Return [X, Y] of the center of cell containing provided text 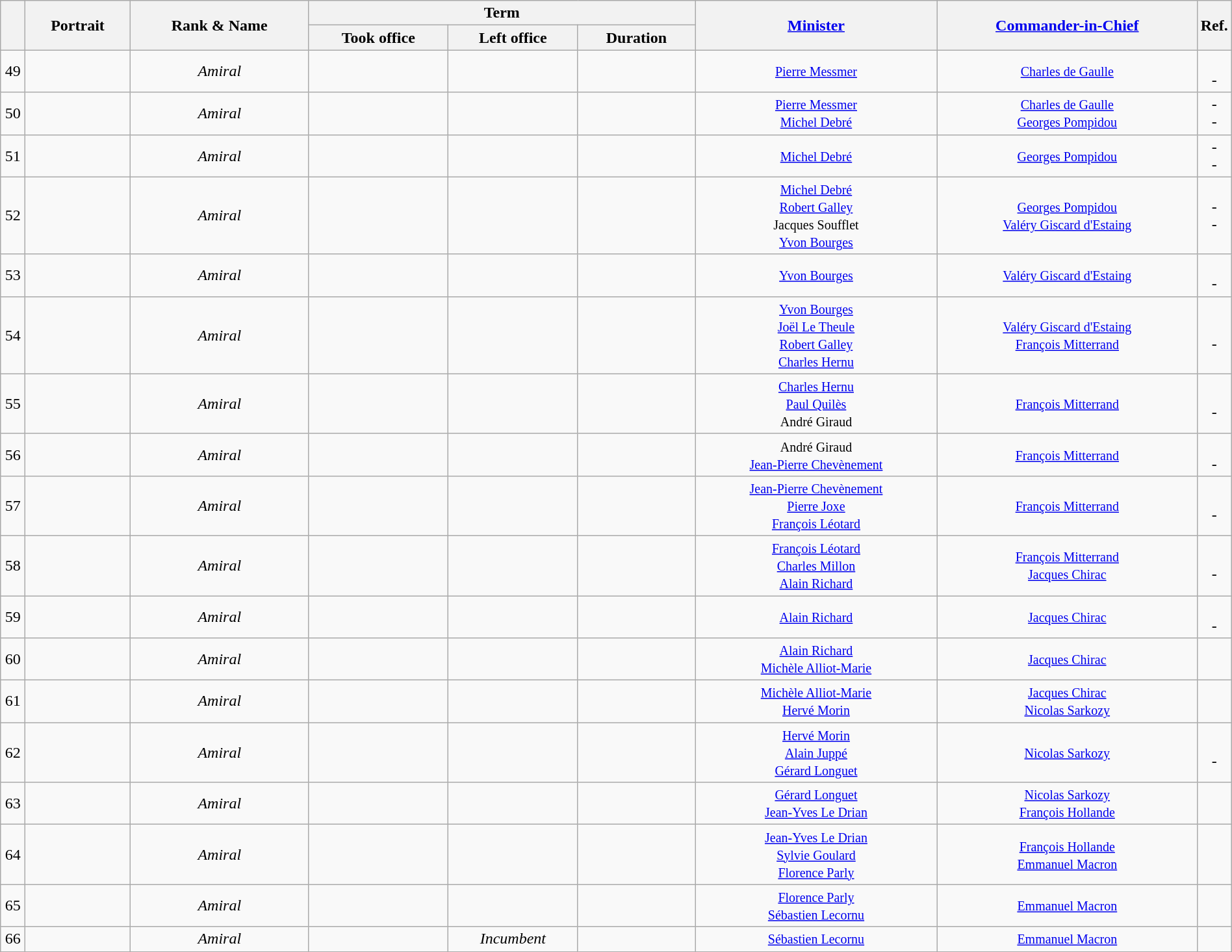
Georges Pompidou [1067, 156]
Minister [816, 25]
Michèle Alliot-MarieHervé Morin [816, 702]
Hervé MorinAlain JuppéGérard Longuet [816, 753]
53 [13, 276]
65 [13, 906]
Alain Richard [816, 616]
Michel Debré [816, 156]
59 [13, 616]
Jacques ChiracNicolas Sarkozy [1067, 702]
Florence ParlySébastien Lecornu [816, 906]
Charles de GaulleGeorges Pompidou [1067, 113]
54 [13, 335]
Georges PompidouValéry Giscard d'Estaing [1067, 216]
Yvon BourgesJoël Le TheuleRobert GalleyCharles Hernu [816, 335]
Pierre MessmerMichel Debré [816, 113]
Incumbent [513, 939]
57 [13, 506]
56 [13, 455]
51 [13, 156]
Nicolas SarkozyFrançois Hollande [1067, 803]
61 [13, 702]
64 [13, 855]
63 [13, 803]
Jean-Yves Le DrianSylvie GoulardFlorence Parly [816, 855]
Yvon Bourges [816, 276]
Nicolas Sarkozy [1067, 753]
Charles de Gaulle [1067, 71]
Term [502, 13]
Gérard LonguetJean-Yves Le Drian [816, 803]
58 [13, 565]
Pierre Messmer [816, 71]
Charles HernuPaul QuilèsAndré Giraud [816, 404]
Alain RichardMichèle Alliot-Marie [816, 659]
François HollandeEmmanuel Macron [1067, 855]
François MitterrandJacques Chirac [1067, 565]
François LéotardCharles MillonAlain Richard [816, 565]
André GiraudJean-Pierre Chevènement [816, 455]
Rank & Name [220, 25]
66 [13, 939]
55 [13, 404]
60 [13, 659]
Duration [636, 38]
50 [13, 113]
Took office [378, 38]
Portrait [78, 25]
Jean-Pierre ChevènementPierre JoxeFrançois Léotard [816, 506]
Commander-in-Chief [1067, 25]
Sébastien Lecornu [816, 939]
62 [13, 753]
Michel DebréRobert GalleyJacques SouffletYvon Bourges [816, 216]
Valéry Giscard d'EstaingFrançois Mitterrand [1067, 335]
52 [13, 216]
49 [13, 71]
Left office [513, 38]
Ref. [1214, 25]
Valéry Giscard d'Estaing [1067, 276]
